Return the (x, y) coordinate for the center point of the cell that contains the specified text.  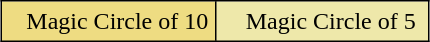
Magic Circle of 5 (322, 21)
Magic Circle of 10 (108, 21)
